Return [X, Y] of the center of cell containing provided text 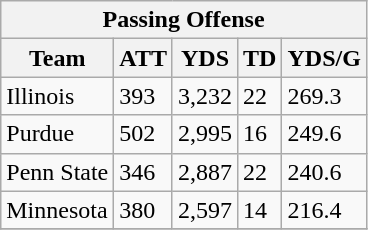
Purdue [58, 134]
2,995 [204, 134]
Passing Offense [184, 20]
216.4 [324, 210]
269.3 [324, 96]
YDS [204, 58]
Team [58, 58]
Illinois [58, 96]
380 [144, 210]
YDS/G [324, 58]
3,232 [204, 96]
Penn State [58, 172]
TD [260, 58]
346 [144, 172]
16 [260, 134]
502 [144, 134]
Minnesota [58, 210]
249.6 [324, 134]
2,597 [204, 210]
2,887 [204, 172]
393 [144, 96]
240.6 [324, 172]
ATT [144, 58]
14 [260, 210]
